Determine the (x, y) coordinate at the center of the cell enclosing the given text.  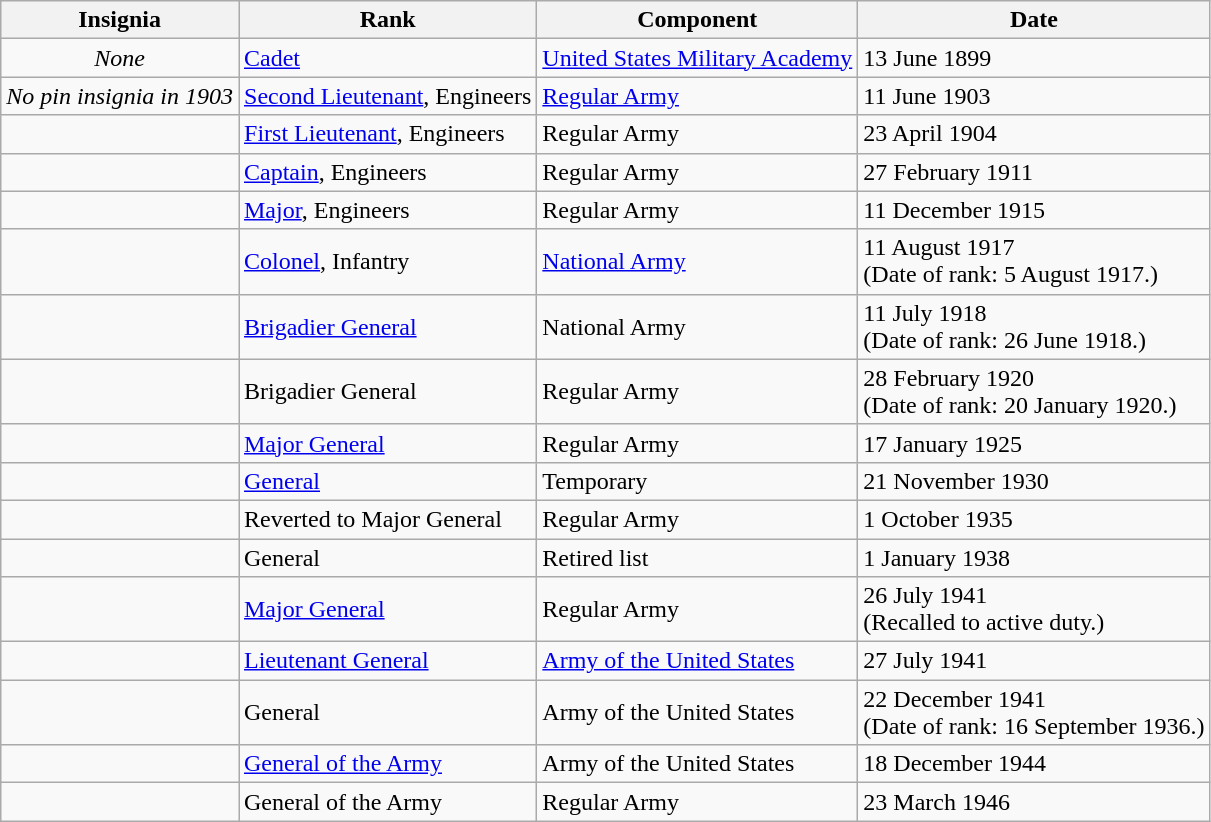
13 June 1899 (1034, 58)
Reverted to Major General (387, 519)
1 October 1935 (1034, 519)
Retired list (698, 557)
Second Lieutenant, Engineers (387, 96)
27 February 1911 (1034, 172)
Captain, Engineers (387, 172)
11 July 1918(Date of rank: 26 June 1918.) (1034, 326)
No pin insignia in 1903 (120, 96)
11 December 1915 (1034, 210)
Major, Engineers (387, 210)
Lieutenant General (387, 661)
27 July 1941 (1034, 661)
None (120, 58)
23 March 1946 (1034, 802)
Cadet (387, 58)
Date (1034, 20)
11 August 1917(Date of rank: 5 August 1917.) (1034, 262)
11 June 1903 (1034, 96)
United States Military Academy (698, 58)
Temporary (698, 481)
1 January 1938 (1034, 557)
Insignia (120, 20)
26 July 1941(Recalled to active duty.) (1034, 610)
Rank (387, 20)
17 January 1925 (1034, 443)
First Lieutenant, Engineers (387, 134)
Component (698, 20)
21 November 1930 (1034, 481)
Colonel, Infantry (387, 262)
18 December 1944 (1034, 764)
28 February 1920(Date of rank: 20 January 1920.) (1034, 392)
22 December 1941(Date of rank: 16 September 1936.) (1034, 712)
23 April 1904 (1034, 134)
